Scan for the cell matching the given text and deliver its (x, y) coordinate at center. 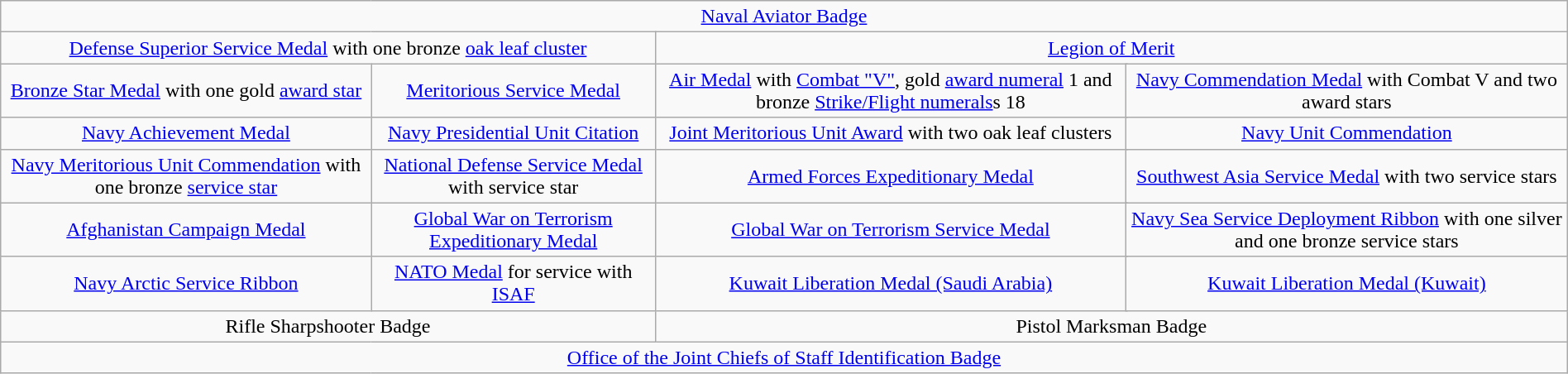
Joint Meritorious Unit Award with two oak leaf clusters (890, 133)
Legion of Merit (1111, 48)
Navy Arctic Service Ribbon (186, 283)
Rifle Sharpshooter Badge (328, 326)
Navy Presidential Unit Citation (513, 133)
NATO Medal for service with ISAF (513, 283)
Bronze Star Medal with one gold award star (186, 91)
Afghanistan Campaign Medal (186, 230)
Kuwait Liberation Medal (Kuwait) (1347, 283)
Navy Commendation Medal with Combat V and two award stars (1347, 91)
Defense Superior Service Medal with one bronze oak leaf cluster (328, 48)
Global War on Terrorism Expeditionary Medal (513, 230)
Armed Forces Expeditionary Medal (890, 175)
National Defense Service Medal with service star (513, 175)
Southwest Asia Service Medal with two service stars (1347, 175)
Navy Unit Commendation (1347, 133)
Navy Sea Service Deployment Ribbon with one silver and one bronze service stars (1347, 230)
Kuwait Liberation Medal (Saudi Arabia) (890, 283)
Navy Meritorious Unit Commendation with one bronze service star (186, 175)
Global War on Terrorism Service Medal (890, 230)
Naval Aviator Badge (784, 17)
Air Medal with Combat "V", gold award numeral 1 and bronze Strike/Flight numeralss 18 (890, 91)
Navy Achievement Medal (186, 133)
Meritorious Service Medal (513, 91)
Pistol Marksman Badge (1111, 326)
Office of the Joint Chiefs of Staff Identification Badge (784, 357)
